Detect which cell encompasses the target text, then output its [X, Y] center coordinate. 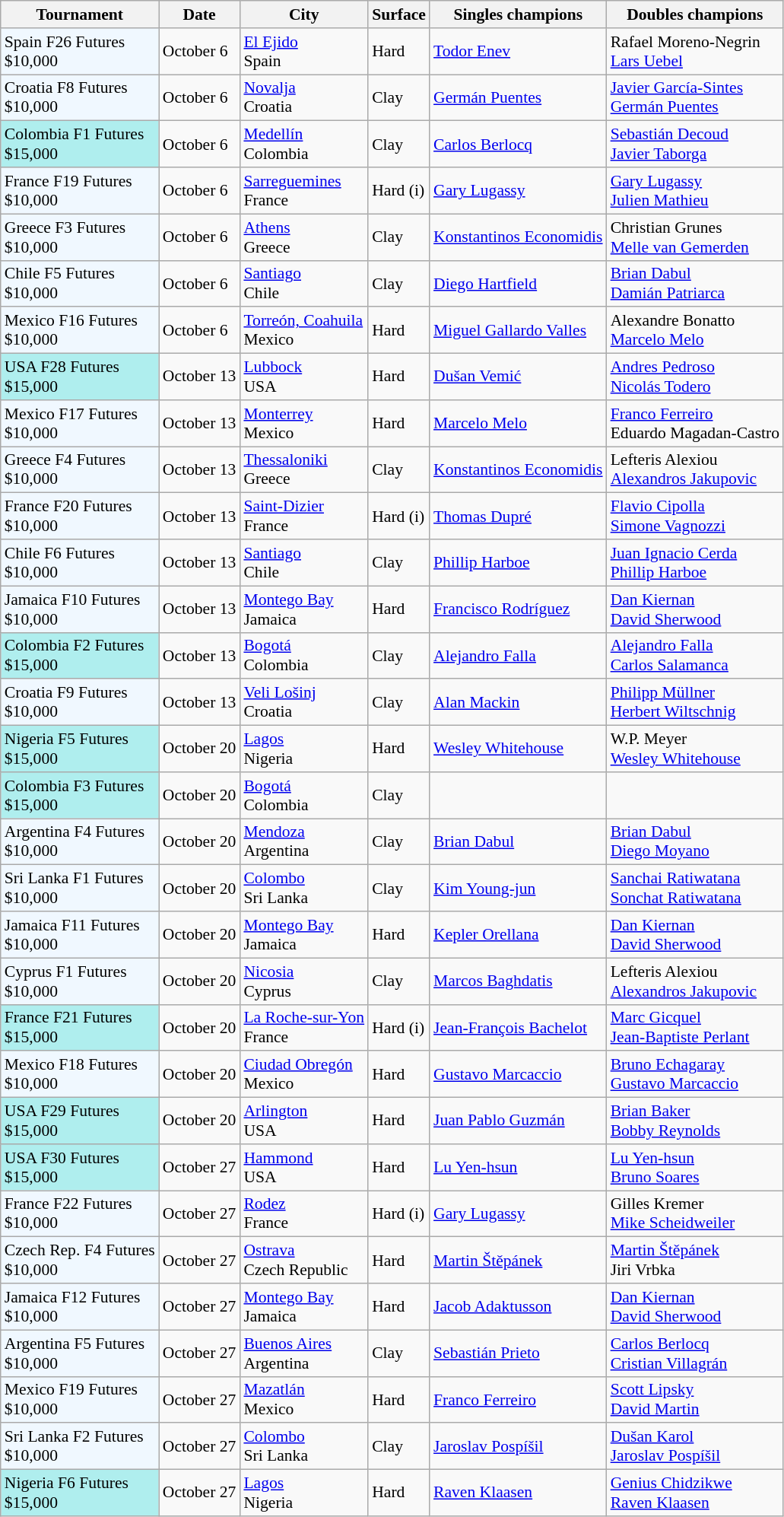
Mexico F16 Futures$10,000 [80, 330]
Juan Ignacio Cerda Phillip Harboe [695, 563]
El EjidoSpain [304, 52]
AthensGreece [304, 237]
Franco Ferreiro Eduardo Magadan-Castro [695, 423]
Scott Lipsky David Martin [695, 1400]
Mexico F17 Futures$10,000 [80, 423]
Brian Baker Bobby Reynolds [695, 1121]
Marcelo Melo [519, 423]
ArlingtonUSA [304, 1121]
Sri Lanka F1 Futures$10,000 [80, 889]
Raven Klaasen [519, 1493]
France F20 Futures$10,000 [80, 516]
Colombia F2 Futures$15,000 [80, 656]
USA F28 Futures$15,000 [80, 377]
Argentina F4 Futures$10,000 [80, 841]
Colombia F1 Futures$15,000 [80, 145]
Ciudad ObregónMexico [304, 1074]
Germán Puentes [519, 97]
Greece F4 Futures$10,000 [80, 470]
Nigeria F6 Futures$15,000 [80, 1493]
Jean-François Bachelot [519, 1027]
Brian Dabul [519, 841]
Dušan Karol Jaroslav Pospíšil [695, 1447]
Juan Pablo Guzmán [519, 1121]
Brian Dabul Diego Moyano [695, 841]
Torreón, CoahuilaMexico [304, 330]
RodezFrance [304, 1214]
Phillip Harboe [519, 563]
Saint-DizierFrance [304, 516]
Carlos Berlocq Cristian Villagrán [695, 1353]
Javier García-Sintes Germán Puentes [695, 97]
Jamaica F11 Futures$10,000 [80, 934]
MazatlánMexico [304, 1400]
MedellínColombia [304, 145]
Marcos Baghdatis [519, 981]
LubbockUSA [304, 377]
Mexico F18 Futures$10,000 [80, 1074]
Greece F3 Futures$10,000 [80, 237]
Andres Pedroso Nicolás Todero [695, 377]
W.P. Meyer Wesley Whitehouse [695, 749]
Jamaica F10 Futures$10,000 [80, 609]
Thomas Dupré [519, 516]
Gustavo Marcaccio [519, 1074]
La Roche-sur-YonFrance [304, 1027]
Alexandre Bonatto Marcelo Melo [695, 330]
Franco Ferreiro [519, 1400]
MonterreyMexico [304, 423]
Veli LošinjCroatia [304, 703]
Jaroslav Pospíšil [519, 1447]
Jacob Adaktusson [519, 1307]
USA F29 Futures$15,000 [80, 1121]
Tournament [80, 14]
Martin Štěpánek [519, 1260]
NicosiaCyprus [304, 981]
Alejandro Falla [519, 656]
Doubles champions [695, 14]
Bruno Echagaray Gustavo Marcaccio [695, 1074]
Miguel Gallardo Valles [519, 330]
Sri Lanka F2 Futures$10,000 [80, 1447]
Marc Gicquel Jean-Baptiste Perlant [695, 1027]
France F21 Futures$15,000 [80, 1027]
ThessalonikiGreece [304, 470]
Rafael Moreno-Negrin Lars Uebel [695, 52]
France F22 Futures$10,000 [80, 1214]
Alan Mackin [519, 703]
Martin Štěpánek Jiri Vrbka [695, 1260]
Surface [398, 14]
MendozaArgentina [304, 841]
Mexico F19 Futures$10,000 [80, 1400]
Sebastián Decoud Javier Taborga [695, 145]
Buenos AiresArgentina [304, 1353]
France F19 Futures$10,000 [80, 190]
Carlos Berlocq [519, 145]
SarregueminesFrance [304, 190]
Gary Lugassy Julien Mathieu [695, 190]
Lu Yen-hsun Bruno Soares [695, 1167]
NovaljaCroatia [304, 97]
Alejandro Falla Carlos Salamanca [695, 656]
Diego Hartfield [519, 283]
Singles champions [519, 14]
Croatia F9 Futures$10,000 [80, 703]
Nigeria F5 Futures$15,000 [80, 749]
Jamaica F12 Futures$10,000 [80, 1307]
Genius Chidzikwe Raven Klaasen [695, 1493]
Kim Young-jun [519, 889]
OstravaCzech Republic [304, 1260]
City [304, 14]
Date [199, 14]
Kepler Orellana [519, 934]
Gilles Kremer Mike Scheidweiler [695, 1214]
Croatia F8 Futures$10,000 [80, 97]
Chile F6 Futures$10,000 [80, 563]
Spain F26 Futures$10,000 [80, 52]
USA F30 Futures$15,000 [80, 1167]
Sebastián Prieto [519, 1353]
Christian Grunes Melle van Gemerden [695, 237]
Chile F5 Futures$10,000 [80, 283]
Todor Enev [519, 52]
Francisco Rodríguez [519, 609]
Cyprus F1 Futures$10,000 [80, 981]
Philipp Müllner Herbert Wiltschnig [695, 703]
Brian Dabul Damián Patriarca [695, 283]
Czech Rep. F4 Futures$10,000 [80, 1260]
Sanchai Ratiwatana Sonchat Ratiwatana [695, 889]
Wesley Whitehouse [519, 749]
Flavio Cipolla Simone Vagnozzi [695, 516]
Lu Yen-hsun [519, 1167]
Colombia F3 Futures$15,000 [80, 796]
HammondUSA [304, 1167]
Dušan Vemić [519, 377]
Argentina F5 Futures$10,000 [80, 1353]
